Search for the cell housing the specified text and yield its [x, y] center coordinate. 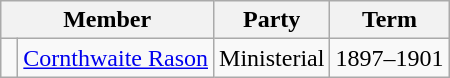
1897–1901 [390, 58]
Cornthwaite Rason [116, 58]
Member [108, 20]
Ministerial [272, 58]
Term [390, 20]
Party [272, 20]
